Extract the (X, Y) coordinate from the center of the cell holding the provided text.  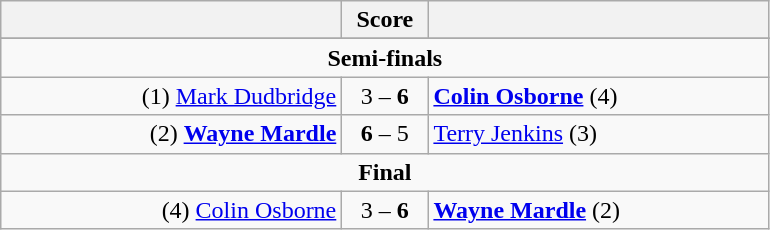
6 – 5 (385, 134)
Final (385, 172)
(2) Wayne Mardle (172, 134)
Colin Osborne (4) (598, 96)
Wayne Mardle (2) (598, 210)
Semi-finals (385, 58)
(4) Colin Osborne (172, 210)
(1) Mark Dudbridge (172, 96)
Terry Jenkins (3) (598, 134)
Score (385, 20)
